Extract the (x, y) coordinate from the center of the cell holding the provided text.  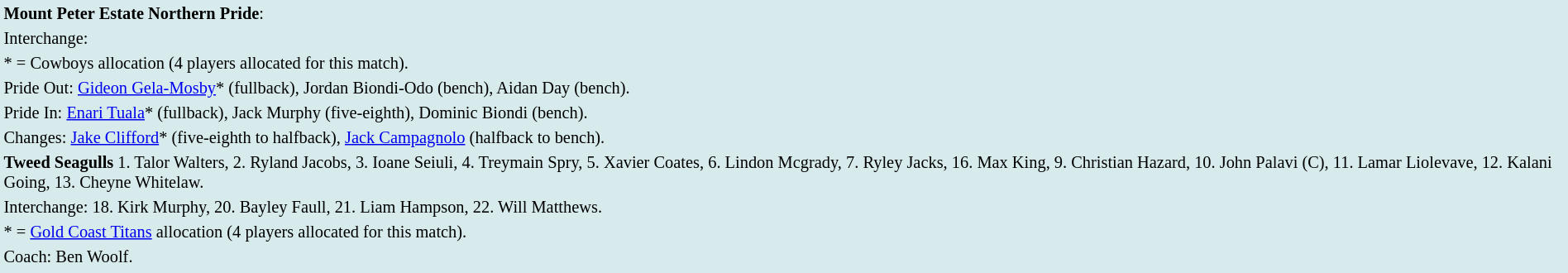
* = Gold Coast Titans allocation (4 players allocated for this match). (784, 232)
* = Cowboys allocation (4 players allocated for this match). (784, 63)
Changes: Jake Clifford* (five-eighth to halfback), Jack Campagnolo (halfback to bench). (784, 137)
Pride In: Enari Tuala* (fullback), Jack Murphy (five-eighth), Dominic Biondi (bench). (784, 113)
Interchange: 18. Kirk Murphy, 20. Bayley Faull, 21. Liam Hampson, 22. Will Matthews. (784, 207)
Interchange: (784, 38)
Pride Out: Gideon Gela-Mosby* (fullback), Jordan Biondi-Odo (bench), Aidan Day (bench). (784, 88)
Mount Peter Estate Northern Pride: (784, 13)
Coach: Ben Woolf. (784, 256)
